Determine the (X, Y) coordinate at the center of the cell enclosing the given text.  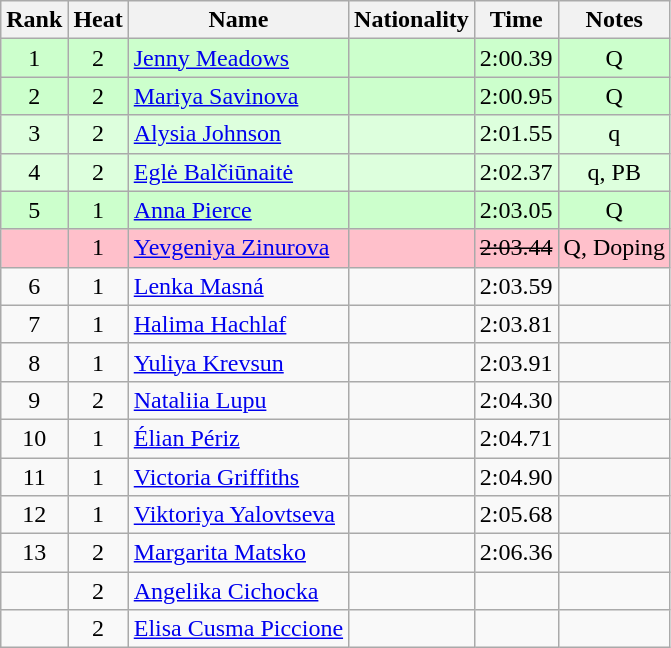
Mariya Savinova (238, 96)
12 (34, 515)
2:02.37 (516, 172)
Lenka Masná (238, 286)
q, PB (614, 172)
2:04.90 (516, 477)
2:03.44 (516, 248)
Anna Pierce (238, 210)
Nationality (412, 20)
13 (34, 553)
2:05.68 (516, 515)
7 (34, 324)
Viktoriya Yalovtseva (238, 515)
5 (34, 210)
8 (34, 362)
11 (34, 477)
Alysia Johnson (238, 134)
2:01.55 (516, 134)
Halima Hachlaf (238, 324)
2:00.95 (516, 96)
Yevgeniya Zinurova (238, 248)
2:00.39 (516, 58)
Q, Doping (614, 248)
9 (34, 400)
Victoria Griffiths (238, 477)
2:03.91 (516, 362)
Angelika Cichocka (238, 591)
Eglė Balčiūnaitė (238, 172)
Margarita Matsko (238, 553)
2:03.81 (516, 324)
Jenny Meadows (238, 58)
Notes (614, 20)
Rank (34, 20)
10 (34, 438)
2:03.05 (516, 210)
2:03.59 (516, 286)
2:04.30 (516, 400)
Heat (98, 20)
Name (238, 20)
Elisa Cusma Piccione (238, 629)
3 (34, 134)
6 (34, 286)
q (614, 134)
Élian Périz (238, 438)
4 (34, 172)
Time (516, 20)
Yuliya Krevsun (238, 362)
2:04.71 (516, 438)
2:06.36 (516, 553)
Nataliia Lupu (238, 400)
